Output the [X, Y] coordinate of the center of the cell containing the given text.  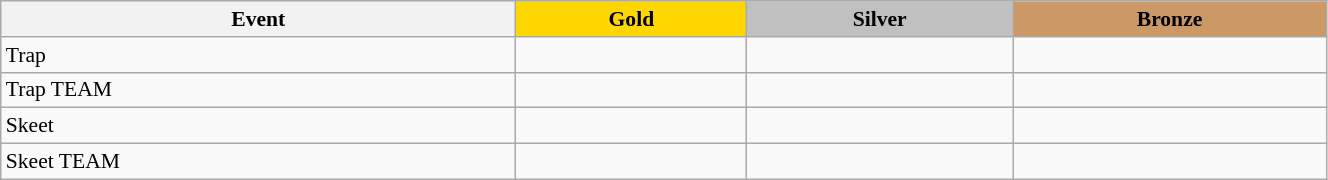
Trap TEAM [258, 90]
Trap [258, 55]
Skeet TEAM [258, 162]
Bronze [1170, 19]
Event [258, 19]
Skeet [258, 126]
Gold [632, 19]
Silver [880, 19]
